Detect which cell encompasses the target text, then output its [X, Y] center coordinate. 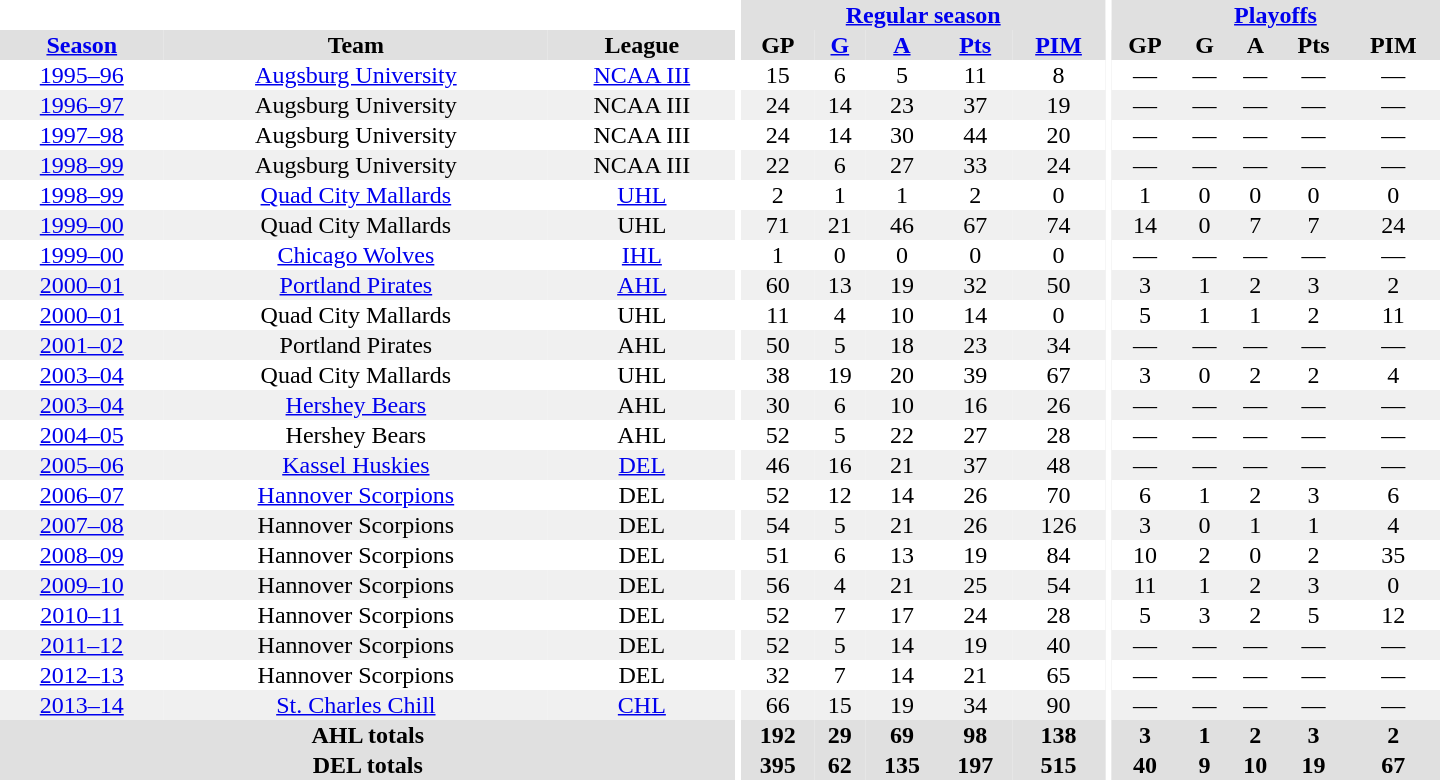
DEL totals [368, 765]
Regular season [923, 15]
33 [976, 165]
90 [1058, 705]
2009–10 [82, 585]
197 [976, 765]
62 [840, 765]
AHL totals [368, 735]
70 [1058, 495]
9 [1204, 765]
2007–08 [82, 525]
25 [976, 585]
60 [778, 285]
135 [902, 765]
17 [902, 615]
69 [902, 735]
1997–98 [82, 135]
395 [778, 765]
138 [1058, 735]
St. Charles Chill [356, 705]
18 [902, 345]
56 [778, 585]
2010–11 [82, 615]
71 [778, 225]
515 [1058, 765]
98 [976, 735]
38 [778, 375]
2005–06 [82, 465]
29 [840, 735]
84 [1058, 555]
2001–02 [82, 345]
66 [778, 705]
1995–96 [82, 75]
74 [1058, 225]
2013–14 [82, 705]
Team [356, 45]
48 [1058, 465]
2006–07 [82, 495]
Season [82, 45]
Chicago Wolves [356, 255]
8 [1058, 75]
192 [778, 735]
39 [976, 375]
44 [976, 135]
51 [778, 555]
1996–97 [82, 105]
65 [1058, 675]
IHL [642, 255]
2011–12 [82, 645]
2004–05 [82, 435]
35 [1393, 555]
Playoffs [1276, 15]
League [642, 45]
2012–13 [82, 675]
CHL [642, 705]
2008–09 [82, 555]
Kassel Huskies [356, 465]
126 [1058, 525]
